Return the (x, y) coordinate for the center point of the cell that contains the specified text.  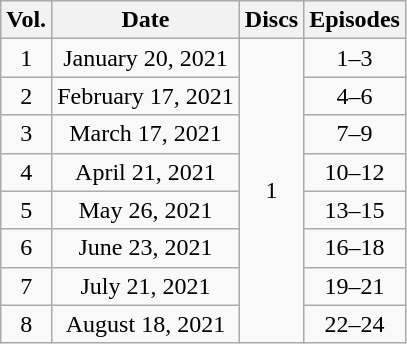
7–9 (355, 134)
March 17, 2021 (146, 134)
August 18, 2021 (146, 324)
June 23, 2021 (146, 248)
1–3 (355, 58)
Discs (271, 20)
22–24 (355, 324)
February 17, 2021 (146, 96)
4–6 (355, 96)
2 (26, 96)
Vol. (26, 20)
Episodes (355, 20)
May 26, 2021 (146, 210)
January 20, 2021 (146, 58)
5 (26, 210)
Date (146, 20)
16–18 (355, 248)
3 (26, 134)
4 (26, 172)
6 (26, 248)
19–21 (355, 286)
13–15 (355, 210)
July 21, 2021 (146, 286)
8 (26, 324)
April 21, 2021 (146, 172)
10–12 (355, 172)
7 (26, 286)
